Find where the given text appears and provide that cell's center as [x, y] coordinate. 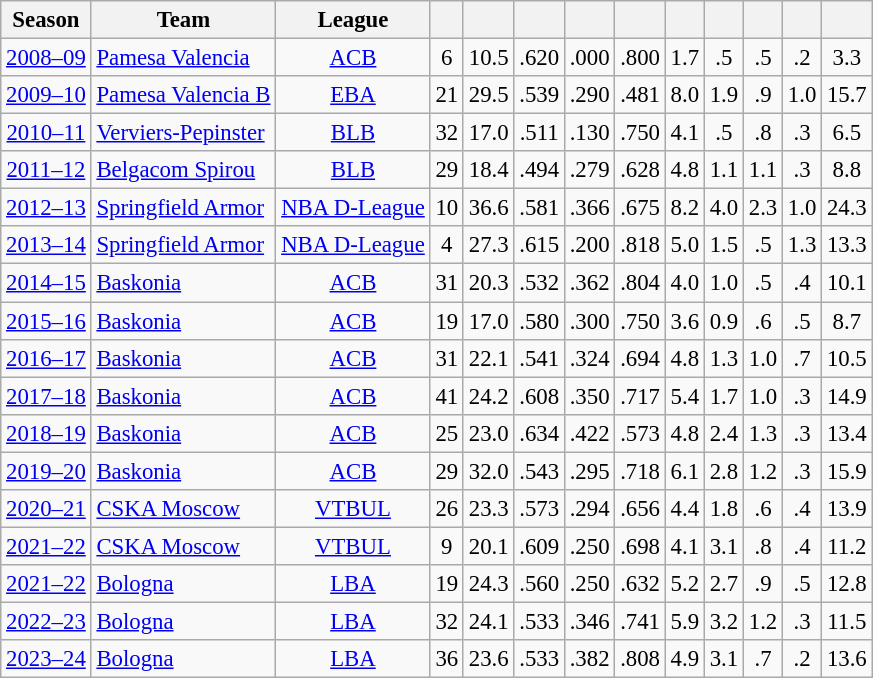
14.9 [847, 396]
.634 [539, 433]
.294 [589, 509]
1.5 [724, 245]
2020–21 [46, 509]
.804 [640, 283]
Pamesa Valencia [184, 58]
13.4 [847, 433]
15.9 [847, 471]
2.8 [724, 471]
.422 [589, 433]
.000 [589, 58]
18.4 [488, 170]
.741 [640, 621]
2015–16 [46, 321]
24.2 [488, 396]
2011–12 [46, 170]
20.1 [488, 546]
13.9 [847, 509]
12.8 [847, 584]
League [353, 20]
3.2 [724, 621]
.698 [640, 546]
2.4 [724, 433]
13.6 [847, 659]
10.1 [847, 283]
27.3 [488, 245]
2008–09 [46, 58]
.581 [539, 208]
5.2 [684, 584]
21 [446, 95]
.511 [539, 133]
.718 [640, 471]
32.0 [488, 471]
.580 [539, 321]
2.3 [762, 208]
.295 [589, 471]
41 [446, 396]
2017–18 [46, 396]
.608 [539, 396]
8.2 [684, 208]
.494 [539, 170]
6 [446, 58]
11.5 [847, 621]
.362 [589, 283]
2012–13 [46, 208]
.382 [589, 659]
5.0 [684, 245]
.532 [539, 283]
13.3 [847, 245]
.818 [640, 245]
20.3 [488, 283]
2010–11 [46, 133]
10 [446, 208]
4 [446, 245]
Team [184, 20]
.130 [589, 133]
.350 [589, 396]
.279 [589, 170]
36.6 [488, 208]
.539 [539, 95]
.324 [589, 358]
.808 [640, 659]
.290 [589, 95]
4.9 [684, 659]
6.1 [684, 471]
2016–17 [46, 358]
.560 [539, 584]
23.0 [488, 433]
.656 [640, 509]
Verviers-Pepinster [184, 133]
.481 [640, 95]
.346 [589, 621]
8.0 [684, 95]
.800 [640, 58]
Belgacom Spirou [184, 170]
.543 [539, 471]
.366 [589, 208]
2009–10 [46, 95]
15.7 [847, 95]
.717 [640, 396]
5.4 [684, 396]
2.7 [724, 584]
.541 [539, 358]
2023–24 [46, 659]
5.9 [684, 621]
.628 [640, 170]
4.4 [684, 509]
2014–15 [46, 283]
0.9 [724, 321]
Season [46, 20]
25 [446, 433]
9 [446, 546]
29.5 [488, 95]
23.6 [488, 659]
.694 [640, 358]
8.8 [847, 170]
23.3 [488, 509]
24.1 [488, 621]
3.3 [847, 58]
11.2 [847, 546]
.675 [640, 208]
Pamesa Valencia B [184, 95]
1.9 [724, 95]
26 [446, 509]
.609 [539, 546]
2022–23 [46, 621]
8.7 [847, 321]
2013–14 [46, 245]
.620 [539, 58]
3.6 [684, 321]
22.1 [488, 358]
2019–20 [46, 471]
.300 [589, 321]
.200 [589, 245]
.632 [640, 584]
36 [446, 659]
1.8 [724, 509]
2018–19 [46, 433]
6.5 [847, 133]
EBA [353, 95]
.615 [539, 245]
